Identify which cell holds the provided text, then report its (X, Y) central coordinate. 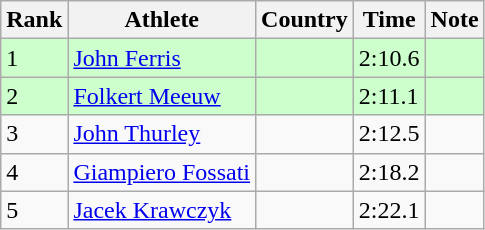
Athlete (162, 20)
5 (34, 210)
Jacek Krawczyk (162, 210)
Country (305, 20)
4 (34, 172)
2 (34, 96)
2:18.2 (389, 172)
Time (389, 20)
2:10.6 (389, 58)
Rank (34, 20)
John Ferris (162, 58)
Giampiero Fossati (162, 172)
2:22.1 (389, 210)
John Thurley (162, 134)
Folkert Meeuw (162, 96)
1 (34, 58)
2:11.1 (389, 96)
3 (34, 134)
Note (454, 20)
2:12.5 (389, 134)
